Capture the cell that displays the provided text and extract its (x, y) central coordinate. 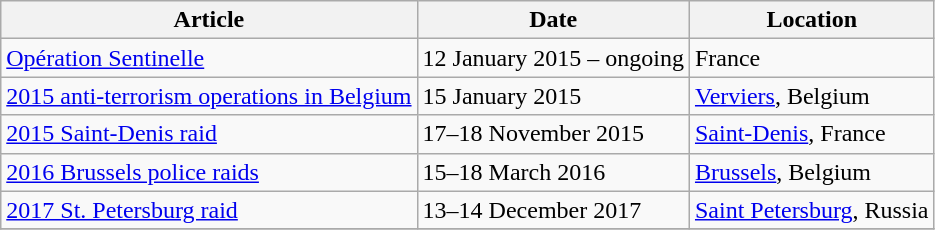
Brussels, Belgium (812, 172)
France (812, 58)
Date (553, 20)
2016 Brussels police raids (209, 172)
Location (812, 20)
2017 St. Petersburg raid (209, 210)
13–14 December 2017 (553, 210)
2015 anti-terrorism operations in Belgium (209, 96)
2015 Saint-Denis raid (209, 134)
15–18 March 2016 (553, 172)
Verviers, Belgium (812, 96)
Saint-Denis, France (812, 134)
Opération Sentinelle (209, 58)
Saint Petersburg, Russia (812, 210)
Article (209, 20)
17–18 November 2015 (553, 134)
12 January 2015 – ongoing (553, 58)
15 January 2015 (553, 96)
